Return the (x, y) coordinate for the center point of the cell that contains the specified text.  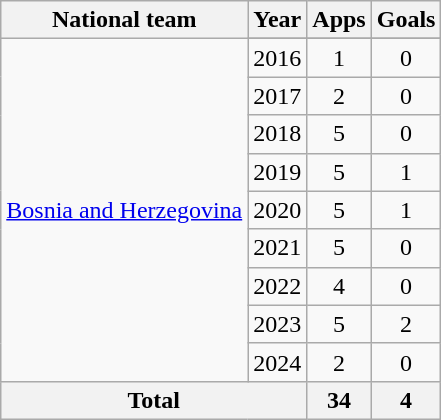
2019 (278, 172)
Apps (339, 20)
2024 (278, 362)
Year (278, 20)
2023 (278, 324)
34 (339, 400)
2022 (278, 286)
2016 (278, 58)
2018 (278, 134)
2017 (278, 96)
Bosnia and Herzegovina (124, 210)
Goals (406, 20)
Total (154, 400)
2020 (278, 210)
National team (124, 20)
2021 (278, 248)
